From the cell containing the given text, extract its center point as [x, y] coordinate. 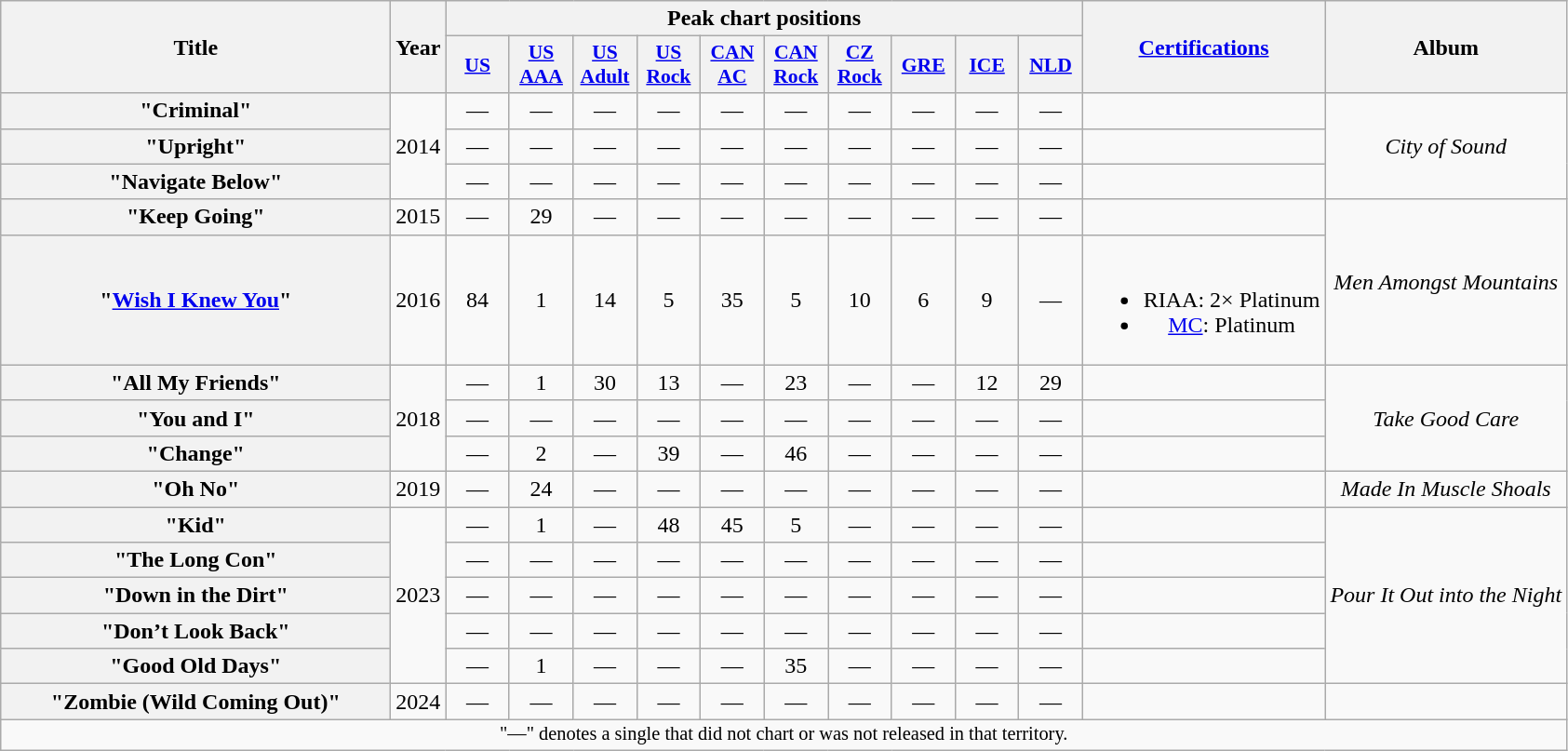
GRE [923, 65]
14 [605, 300]
84 [477, 300]
46 [796, 453]
Take Good Care [1446, 418]
2024 [419, 702]
"You and I" [195, 418]
CANRock [796, 65]
RIAA: 2× PlatinumMC: Platinum [1204, 300]
"All My Friends" [195, 382]
2023 [419, 595]
CANAC [732, 65]
2018 [419, 418]
CZRock [860, 65]
USRock [668, 65]
Year [419, 47]
US Adult [605, 65]
"Navigate Below" [195, 181]
"—" denotes a single that did not chart or was not released in that territory. [784, 735]
2016 [419, 300]
Made In Muscle Shoals [1446, 489]
2015 [419, 217]
13 [668, 382]
ICE [986, 65]
"Don’t Look Back" [195, 631]
48 [668, 524]
"Zombie (Wild Coming Out)" [195, 702]
"The Long Con" [195, 560]
12 [986, 382]
Pour It Out into the Night [1446, 595]
"Change" [195, 453]
39 [668, 453]
"Oh No" [195, 489]
Peak chart positions [764, 19]
45 [732, 524]
City of Sound [1446, 146]
24 [541, 489]
NLD [1051, 65]
10 [860, 300]
Album [1446, 47]
"Good Old Days" [195, 666]
2019 [419, 489]
"Wish I Knew You" [195, 300]
30 [605, 382]
"Upright" [195, 146]
"Criminal" [195, 111]
2 [541, 453]
9 [986, 300]
6 [923, 300]
2014 [419, 146]
23 [796, 382]
"Kid" [195, 524]
"Down in the Dirt" [195, 596]
Men Amongst Mountains [1446, 282]
Certifications [1204, 47]
USAAA [541, 65]
"Keep Going" [195, 217]
US [477, 65]
Title [195, 47]
